Find where the given text appears and provide that cell's center as [x, y] coordinate. 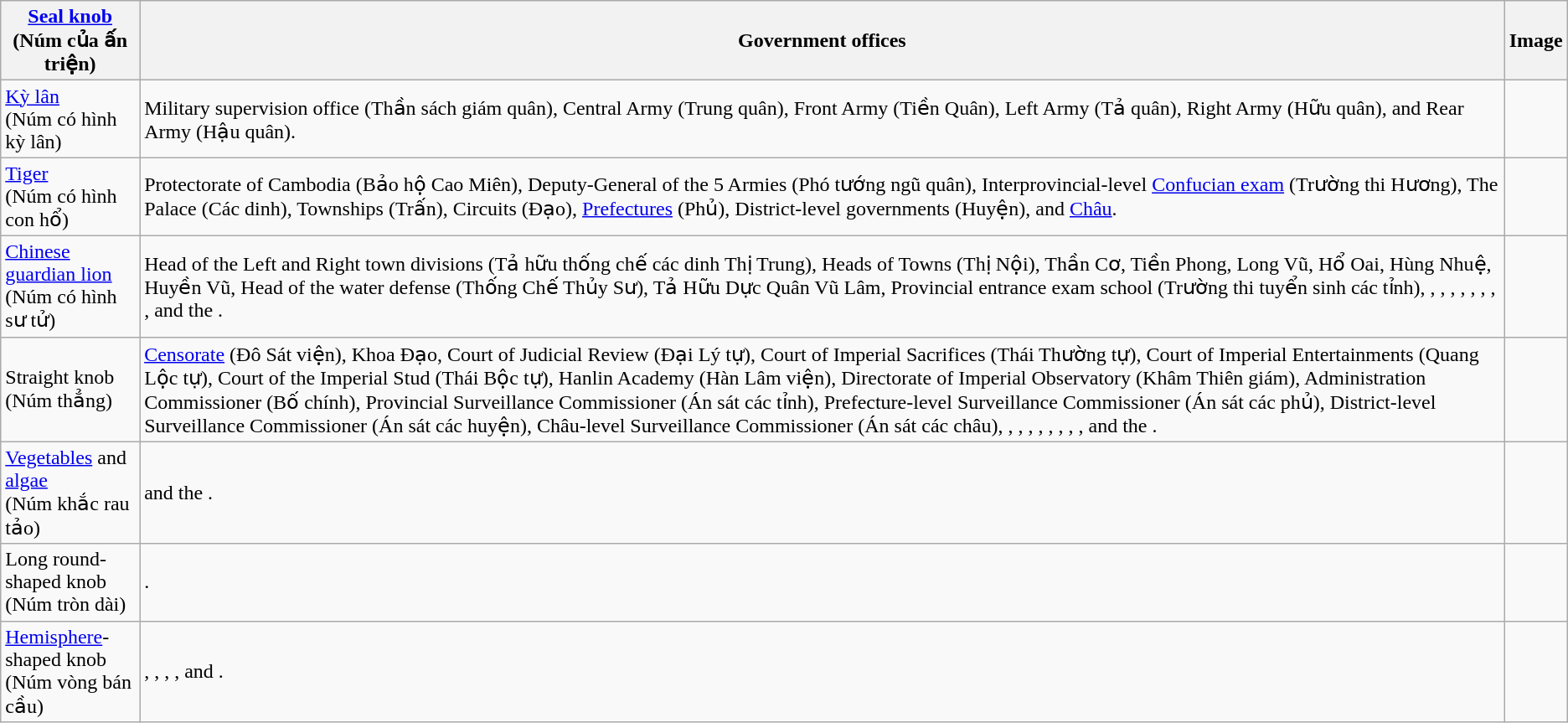
, , , , and . [823, 672]
Chinese guardian lion(Núm có hình sư tử) [70, 287]
Straight knob(Núm thẳng) [70, 389]
Long round-shaped knob(Núm tròn dài) [70, 582]
Government offices [823, 40]
Hemisphere-shaped knob(Núm vòng bán cầu) [70, 672]
and the . [823, 493]
Kỳ lân(Núm có hình kỳ lân) [70, 119]
Tiger(Núm có hình con hổ) [70, 197]
Seal knob(Núm của ấn triện) [70, 40]
Vegetables and algae(Núm khắc rau tảo) [70, 493]
. [823, 582]
Image [1536, 40]
